Detect which cell encompasses the target text, then output its (x, y) center coordinate. 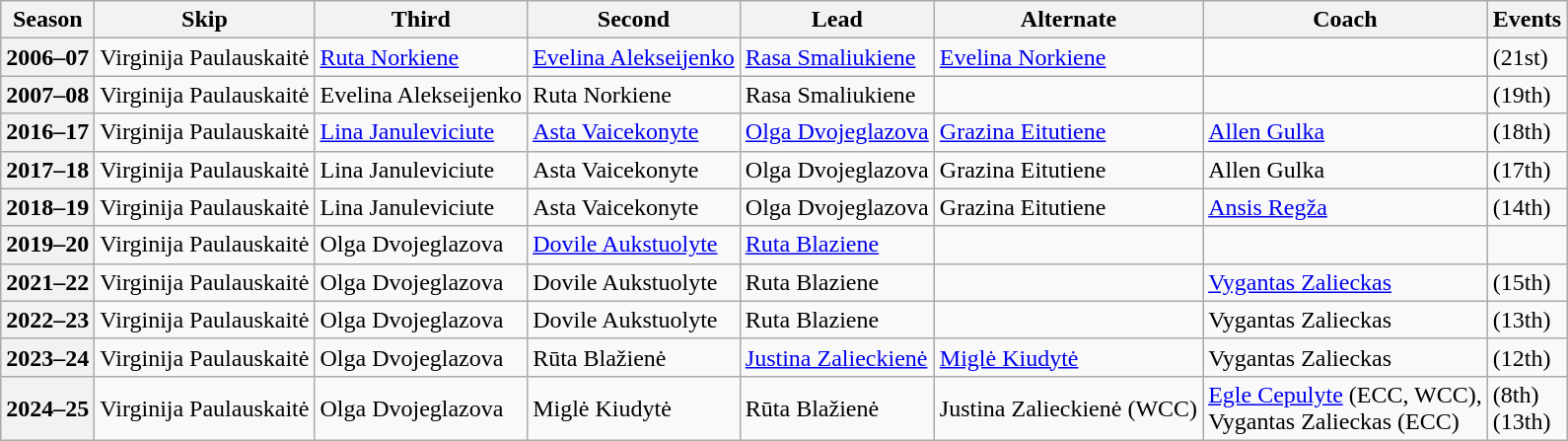
(17th) (1527, 170)
2018–19 (47, 207)
(12th) (1527, 357)
Second (634, 20)
Season (47, 20)
2023–24 (47, 357)
(15th) (1527, 282)
Third (421, 20)
Justina Zalieckienė (836, 357)
Ansis Regža (1345, 207)
(14th) (1527, 207)
2021–22 (47, 282)
2024–25 (47, 408)
Lead (836, 20)
2006–07 (47, 57)
Events (1527, 20)
2019–20 (47, 245)
(13th) (1527, 320)
2022–23 (47, 320)
Egle Cepulyte (ECC, WCC),Vygantas Zalieckas (ECC) (1345, 408)
Evelina Norkiene (1068, 57)
Alternate (1068, 20)
2016–17 (47, 132)
2007–08 (47, 95)
Skip (205, 20)
(8th) (13th) (1527, 408)
Coach (1345, 20)
(21st) (1527, 57)
(18th) (1527, 132)
Justina Zalieckienė (WCC) (1068, 408)
(19th) (1527, 95)
2017–18 (47, 170)
